Capture the cell that displays the provided text and extract its [x, y] central coordinate. 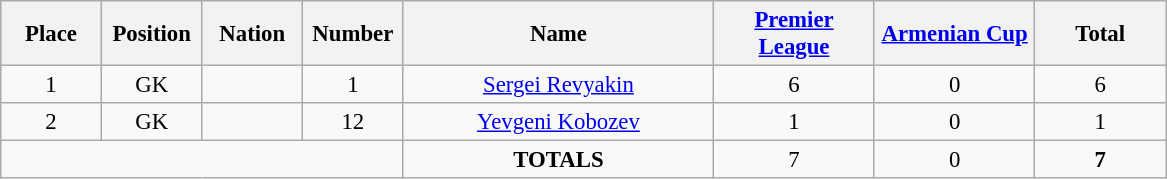
12 [354, 122]
Place [52, 34]
Total [1100, 34]
Premier League [794, 34]
Name [558, 34]
Yevgeni Kobozev [558, 122]
Nation [252, 34]
Sergei Revyakin [558, 85]
Position [152, 34]
2 [52, 122]
Armenian Cup [954, 34]
Number [354, 34]
TOTALS [558, 160]
